Provide the [X, Y] coordinate of the cell's center where the given text is located.  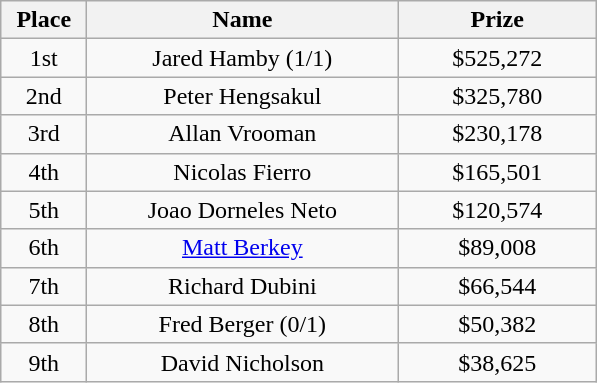
Matt Berkey [242, 248]
$230,178 [498, 134]
$66,544 [498, 286]
Prize [498, 20]
3rd [44, 134]
Fred Berger (0/1) [242, 324]
5th [44, 210]
8th [44, 324]
Allan Vrooman [242, 134]
Place [44, 20]
$525,272 [498, 58]
Peter Hengsakul [242, 96]
$165,501 [498, 172]
Name [242, 20]
7th [44, 286]
Joao Dorneles Neto [242, 210]
4th [44, 172]
$38,625 [498, 362]
1st [44, 58]
Jared Hamby (1/1) [242, 58]
$120,574 [498, 210]
Nicolas Fierro [242, 172]
2nd [44, 96]
9th [44, 362]
$50,382 [498, 324]
$89,008 [498, 248]
David Nicholson [242, 362]
Richard Dubini [242, 286]
$325,780 [498, 96]
6th [44, 248]
